Find where the given text appears and provide that cell's center as (x, y) coordinate. 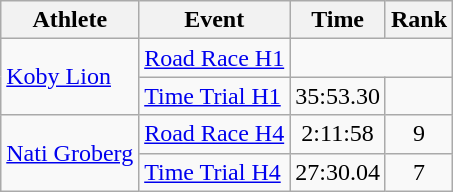
Road Race H4 (214, 134)
7 (418, 172)
9 (418, 134)
Nati Groberg (70, 153)
27:30.04 (338, 172)
Rank (418, 20)
Time (338, 20)
35:53.30 (338, 96)
2:11:58 (338, 134)
Time Trial H4 (214, 172)
Athlete (70, 20)
Road Race H1 (214, 58)
Time Trial H1 (214, 96)
Koby Lion (70, 77)
Event (214, 20)
